Return (x, y) of the center of cell containing provided text 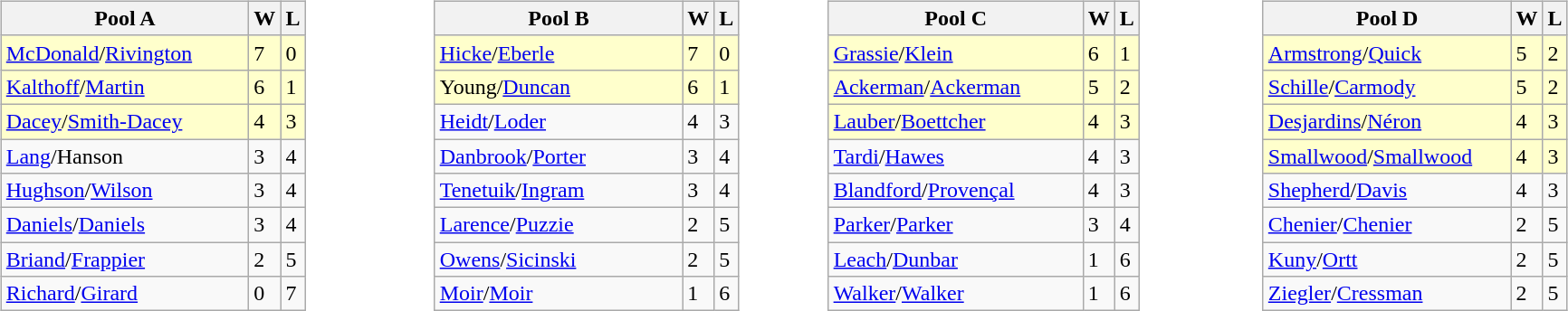
Pool C (956, 18)
Chenier/Chenier (1387, 225)
Parker/Parker (956, 225)
Pool D (1387, 18)
Tenetuik/Ingram (559, 191)
Briand/Frappier (125, 259)
Smallwood/Smallwood (1387, 156)
Owens/Sicinski (559, 259)
Kalthoff/Martin (125, 87)
Pool B (559, 18)
Desjardins/Néron (1387, 121)
Schille/Carmody (1387, 87)
Danbrook/Porter (559, 156)
Ziegler/Cressman (1387, 294)
Moir/Moir (559, 294)
Grassie/Klein (956, 52)
Armstrong/Quick (1387, 52)
Daniels/Daniels (125, 225)
Richard/Girard (125, 294)
Hicke/Eberle (559, 52)
McDonald/Rivington (125, 52)
Tardi/Hawes (956, 156)
Young/Duncan (559, 87)
Pool A (125, 18)
Dacey/Smith-Dacey (125, 121)
Heidt/Loder (559, 121)
Kuny/Ortt (1387, 259)
Lang/Hanson (125, 156)
Ackerman/Ackerman (956, 87)
Walker/Walker (956, 294)
Shepherd/Davis (1387, 191)
Hughson/Wilson (125, 191)
Lauber/Boettcher (956, 121)
Larence/Puzzie (559, 225)
Leach/Dunbar (956, 259)
Blandford/Provençal (956, 191)
